Scan for the cell matching the given text and deliver its [x, y] coordinate at center. 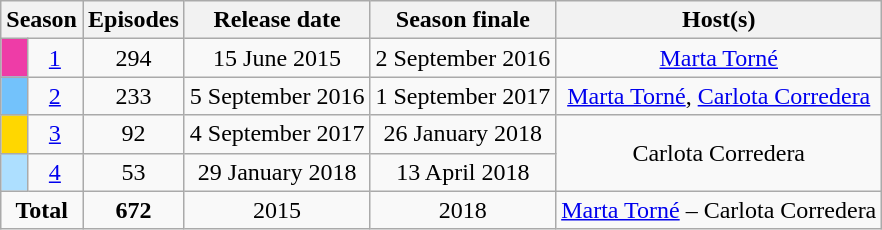
92 [133, 134]
672 [133, 210]
2 [54, 96]
Marta Torné, Carlota Corredera [719, 96]
2015 [277, 210]
294 [133, 58]
Total [42, 210]
26 January 2018 [463, 134]
1 [54, 58]
15 June 2015 [277, 58]
53 [133, 172]
Carlota Corredera [719, 153]
3 [54, 134]
Season finale [463, 20]
1 September 2017 [463, 96]
13 April 2018 [463, 172]
29 January 2018 [277, 172]
Host(s) [719, 20]
233 [133, 96]
2 September 2016 [463, 58]
4 September 2017 [277, 134]
Release date [277, 20]
4 [54, 172]
Marta Torné – Carlota Corredera [719, 210]
Marta Torné [719, 58]
Episodes [133, 20]
5 September 2016 [277, 96]
Season [42, 20]
2018 [463, 210]
